Extract the (X, Y) coordinate from the center of the cell holding the provided text.  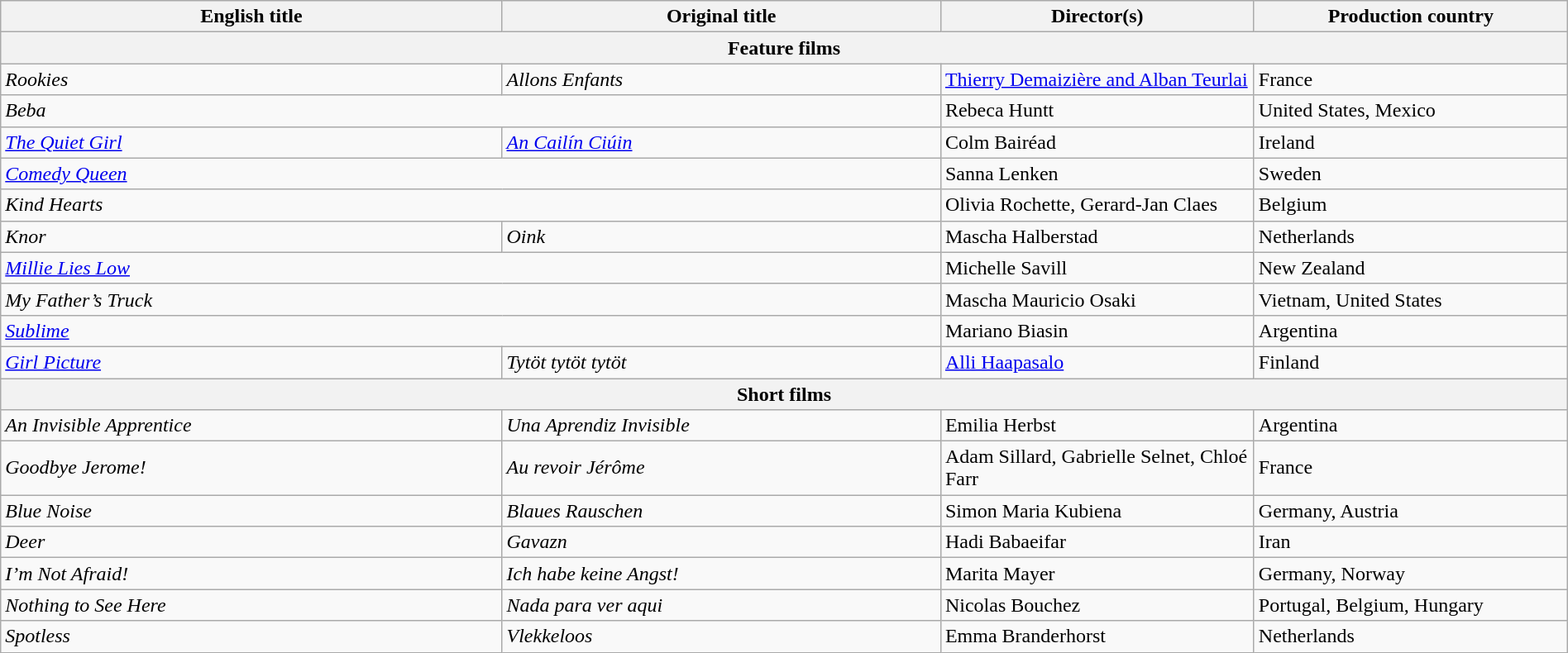
Germany, Norway (1411, 574)
Director(s) (1097, 17)
Belgium (1411, 205)
Knor (251, 236)
Spotless (251, 636)
Mariano Biasin (1097, 331)
Nicolas Bouchez (1097, 605)
Marita Mayer (1097, 574)
Adam Sillard, Gabrielle Selnet, Chloé Farr (1097, 468)
Original title (721, 17)
Kind Hearts (471, 205)
My Father’s Truck (471, 299)
New Zealand (1411, 268)
An Cailín Ciúin (721, 142)
Mascha Mauricio Osaki (1097, 299)
United States, Mexico (1411, 111)
Au revoir Jérôme (721, 468)
Millie Lies Low (471, 268)
An Invisible Apprentice (251, 426)
Rebeca Huntt (1097, 111)
Emilia Herbst (1097, 426)
Alli Haapasalo (1097, 362)
Simon Maria Kubiena (1097, 511)
Germany, Austria (1411, 511)
Una Aprendiz Invisible (721, 426)
Beba (471, 111)
Michelle Savill (1097, 268)
Blaues Rauschen (721, 511)
Nada para ver aqui (721, 605)
Vietnam, United States (1411, 299)
Portugal, Belgium, Hungary (1411, 605)
Girl Picture (251, 362)
Short films (784, 394)
Emma Branderhorst (1097, 636)
Gavazn (721, 542)
Goodbye Jerome! (251, 468)
Finland (1411, 362)
Mascha Halberstad (1097, 236)
Sanna Lenken (1097, 174)
Sweden (1411, 174)
Rookies (251, 79)
Colm Bairéad (1097, 142)
Ireland (1411, 142)
Iran (1411, 542)
Blue Noise (251, 511)
Allons Enfants (721, 79)
Oink (721, 236)
English title (251, 17)
Tytöt tytöt tytöt (721, 362)
Feature films (784, 48)
Nothing to See Here (251, 605)
Olivia Rochette, Gerard-Jan Claes (1097, 205)
Production country (1411, 17)
Thierry Demaizière and Alban Teurlai (1097, 79)
Comedy Queen (471, 174)
Hadi Babaeifar (1097, 542)
I’m Not Afraid! (251, 574)
Ich habe keine Angst! (721, 574)
Sublime (471, 331)
The Quiet Girl (251, 142)
Vlekkeloos (721, 636)
Deer (251, 542)
